Provide the [X, Y] coordinate of the cell's center where the given text is located.  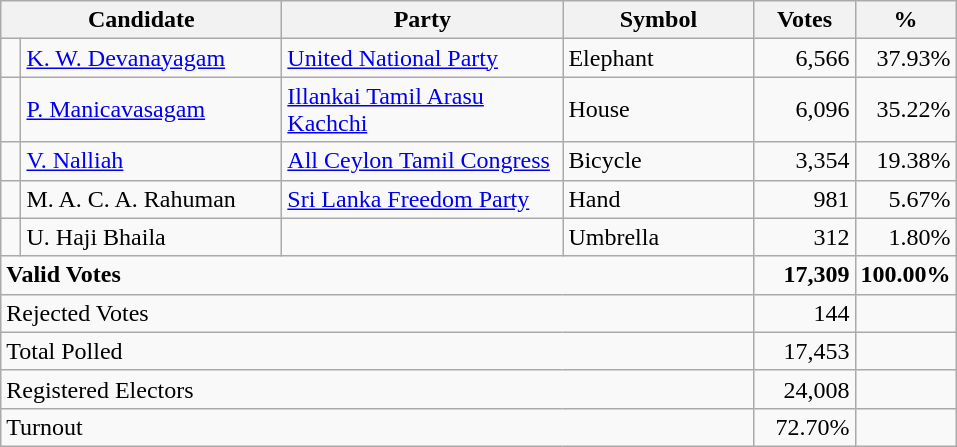
Illankai Tamil Arasu Kachchi [422, 110]
100.00% [906, 275]
6,566 [804, 58]
Umbrella [658, 237]
981 [804, 199]
Valid Votes [378, 275]
144 [804, 313]
V. Nalliah [152, 161]
Symbol [658, 20]
24,008 [804, 389]
37.93% [906, 58]
United National Party [422, 58]
P. Manicavasagam [152, 110]
Party [422, 20]
M. A. C. A. Rahuman [152, 199]
19.38% [906, 161]
Rejected Votes [378, 313]
K. W. Devanayagam [152, 58]
Candidate [142, 20]
6,096 [804, 110]
Sri Lanka Freedom Party [422, 199]
5.67% [906, 199]
Votes [804, 20]
Bicycle [658, 161]
1.80% [906, 237]
72.70% [804, 427]
Registered Electors [378, 389]
U. Haji Bhaila [152, 237]
3,354 [804, 161]
House [658, 110]
Hand [658, 199]
Turnout [378, 427]
Total Polled [378, 351]
% [906, 20]
312 [804, 237]
35.22% [906, 110]
17,309 [804, 275]
Elephant [658, 58]
17,453 [804, 351]
All Ceylon Tamil Congress [422, 161]
